Scan for the cell matching the given text and deliver its (x, y) coordinate at center. 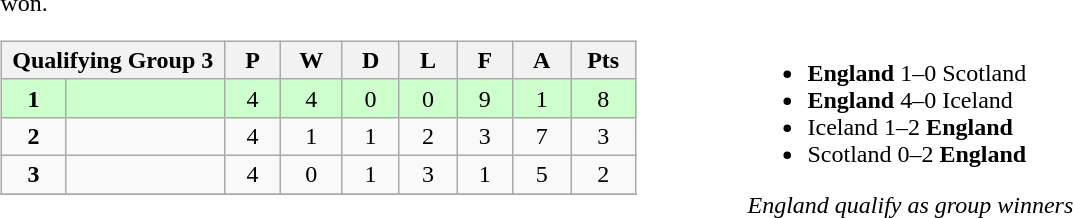
9 (485, 98)
W (312, 60)
8 (604, 98)
Pts (604, 60)
A (542, 60)
5 (542, 174)
P (252, 60)
L (428, 60)
F (485, 60)
Qualifying Group 3 (112, 60)
D (371, 60)
7 (542, 136)
